Detect which cell encompasses the target text, then output its (X, Y) center coordinate. 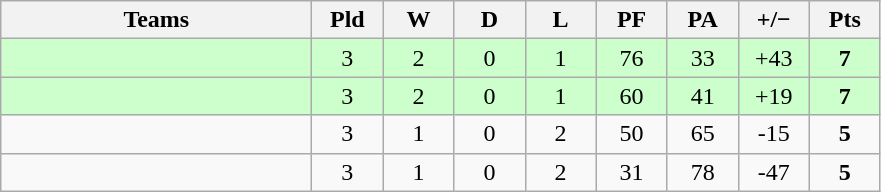
Pld (348, 20)
41 (702, 96)
31 (632, 172)
Teams (156, 20)
W (418, 20)
D (490, 20)
Pts (844, 20)
L (560, 20)
50 (632, 134)
-15 (774, 134)
+19 (774, 96)
PF (632, 20)
-47 (774, 172)
+/− (774, 20)
78 (702, 172)
65 (702, 134)
76 (632, 58)
60 (632, 96)
+43 (774, 58)
PA (702, 20)
33 (702, 58)
